Extract the [X, Y] coordinate from the center of the cell holding the provided text.  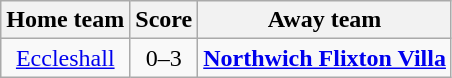
Score [164, 20]
0–3 [164, 58]
Home team [66, 20]
Northwich Flixton Villa [325, 58]
Away team [325, 20]
Eccleshall [66, 58]
